Output the [X, Y] coordinate of the center of the cell containing the given text.  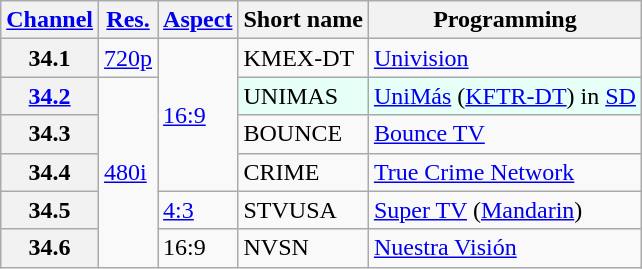
Aspect [198, 20]
34.4 [50, 172]
Channel [50, 20]
34.1 [50, 58]
True Crime Network [504, 172]
4:3 [198, 210]
UNIMAS [303, 96]
NVSN [303, 248]
480i [128, 172]
Programming [504, 20]
UniMás (KFTR-DT) in SD [504, 96]
KMEX-DT [303, 58]
Res. [128, 20]
Nuestra Visión [504, 248]
34.6 [50, 248]
34.3 [50, 134]
Bounce TV [504, 134]
Univision [504, 58]
CRIME [303, 172]
BOUNCE [303, 134]
720p [128, 58]
Super TV (Mandarin) [504, 210]
Short name [303, 20]
34.5 [50, 210]
STVUSA [303, 210]
34.2 [50, 96]
